Return [x, y] of the center of cell containing provided text 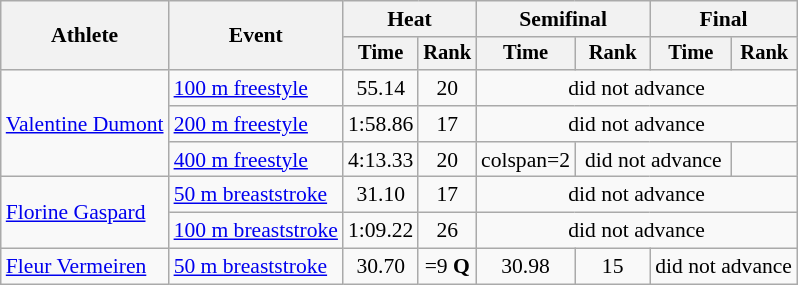
colspan=2 [526, 160]
1:09.22 [380, 231]
400 m freestyle [256, 160]
100 m breaststroke [256, 231]
55.14 [380, 88]
30.70 [380, 267]
100 m freestyle [256, 88]
Florine Gaspard [85, 212]
Fleur Vermeiren [85, 267]
200 m freestyle [256, 124]
15 [612, 267]
Heat [410, 19]
30.98 [526, 267]
1:58.86 [380, 124]
31.10 [380, 195]
Final [724, 19]
Valentine Dumont [85, 124]
Event [256, 36]
Semifinal [563, 19]
4:13.33 [380, 160]
26 [447, 231]
Athlete [85, 36]
=9 Q [447, 267]
